Return (x, y) of the center of cell containing provided text 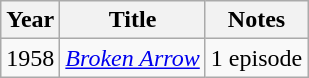
Title (133, 20)
Year (30, 20)
Broken Arrow (133, 58)
Notes (256, 20)
1958 (30, 58)
1 episode (256, 58)
